Return [x, y] of the center of cell containing provided text 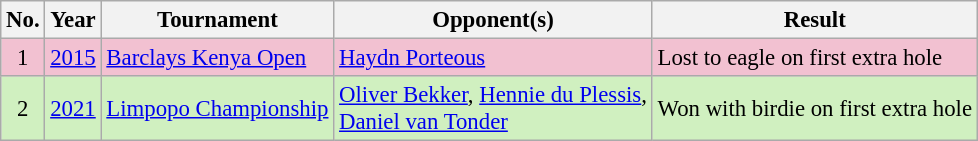
2021 [73, 108]
Oliver Bekker, Hennie du Plessis, Daniel van Tonder [493, 108]
No. [23, 20]
1 [23, 58]
Haydn Porteous [493, 58]
Opponent(s) [493, 20]
Result [814, 20]
Tournament [218, 20]
Won with birdie on first extra hole [814, 108]
Limpopo Championship [218, 108]
2 [23, 108]
2015 [73, 58]
Lost to eagle on first extra hole [814, 58]
Barclays Kenya Open [218, 58]
Year [73, 20]
